Detect which cell encompasses the target text, then output its (x, y) center coordinate. 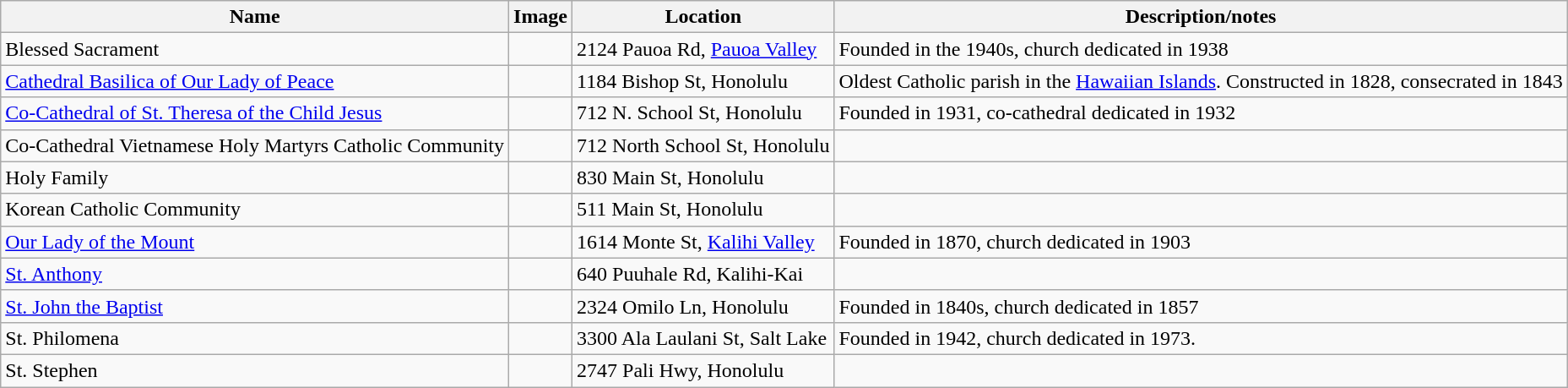
712 North School St, Honolulu (703, 145)
Location (703, 17)
1614 Monte St, Kalihi Valley (703, 242)
Image (540, 17)
St. Stephen (255, 370)
Cathedral Basilica of Our Lady of Peace (255, 81)
1184 Bishop St, Honolulu (703, 81)
Blessed Sacrament (255, 49)
2324 Omilo Ln, Honolulu (703, 306)
Founded in 1840s, church dedicated in 1857 (1201, 306)
St. Anthony (255, 274)
St. John the Baptist (255, 306)
Name (255, 17)
St. Philomena (255, 338)
Founded in the 1940s, church dedicated in 1938 (1201, 49)
Founded in 1870, church dedicated in 1903 (1201, 242)
712 N. School St, Honolulu (703, 113)
Oldest Catholic parish in the Hawaiian Islands. Constructed in 1828, consecrated in 1843 (1201, 81)
640 Puuhale Rd, Kalihi-Kai (703, 274)
Korean Catholic Community (255, 210)
Founded in 1942, church dedicated in 1973. (1201, 338)
830 Main St, Honolulu (703, 178)
3300 Ala Laulani St, Salt Lake (703, 338)
Founded in 1931, co-cathedral dedicated in 1932 (1201, 113)
Description/notes (1201, 17)
2747 Pali Hwy, Honolulu (703, 370)
Holy Family (255, 178)
Co-Cathedral Vietnamese Holy Martyrs Catholic Community (255, 145)
2124 Pauoa Rd, Pauoa Valley (703, 49)
Our Lady of the Mount (255, 242)
511 Main St, Honolulu (703, 210)
Co-Cathedral of St. Theresa of the Child Jesus (255, 113)
